Return the [x, y] coordinate for the center point of the cell that contains the specified text.  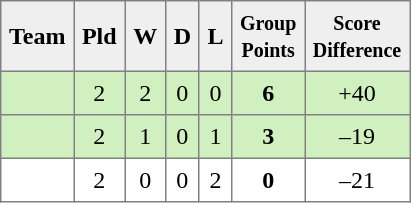
–19 [358, 137]
D [182, 36]
+40 [358, 93]
ScoreDifference [358, 36]
Pld [100, 36]
W [145, 36]
6 [268, 93]
Team [38, 36]
–21 [358, 180]
L [216, 36]
GroupPoints [268, 36]
3 [268, 137]
